Detect which cell encompasses the target text, then output its [x, y] center coordinate. 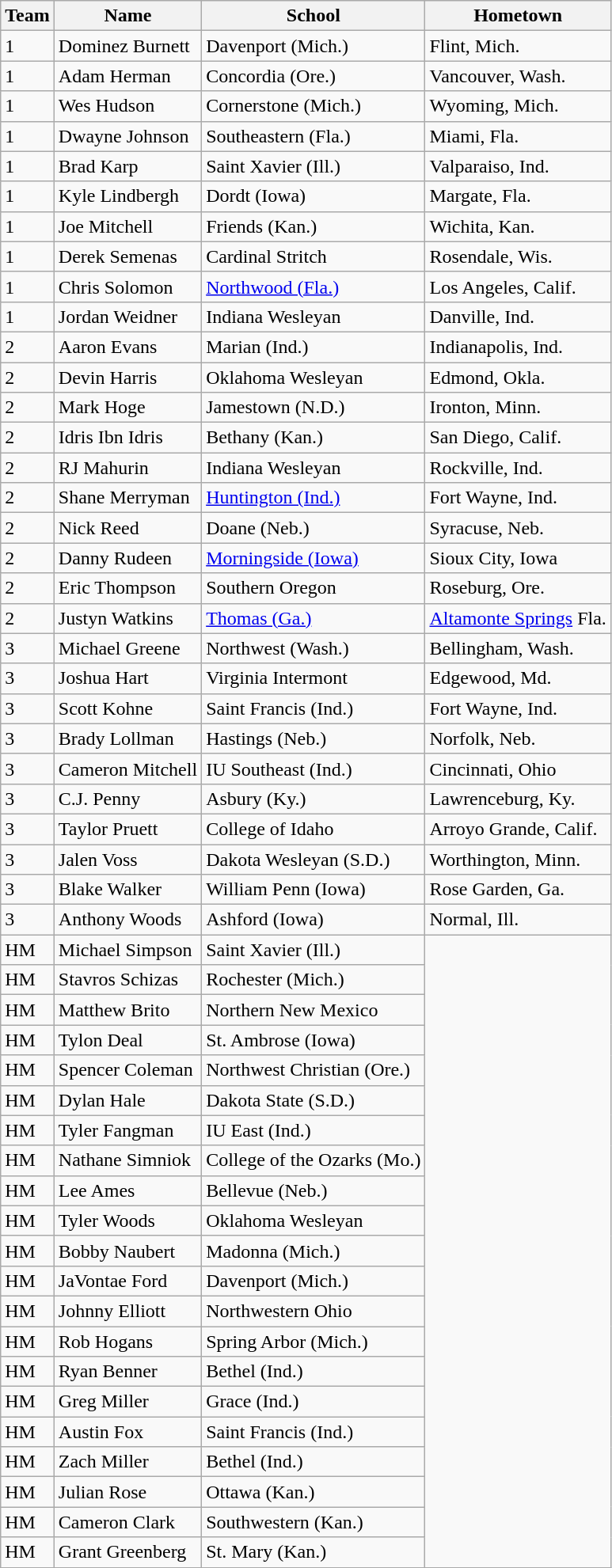
Northwood (Fla.) [314, 287]
Aaron Evans [127, 347]
Northwest Christian (Ore.) [314, 1070]
Austin Fox [127, 1432]
Jalen Voss [127, 859]
Hastings (Neb.) [314, 738]
Nathane Simniok [127, 1160]
Rose Garden, Ga. [518, 890]
Johnny Elliott [127, 1311]
San Diego, Calif. [518, 438]
Rockville, Ind. [518, 468]
Indianapolis, Ind. [518, 347]
Dwayne Johnson [127, 136]
Anthony Woods [127, 920]
Doane (Neb.) [314, 528]
Brady Lollman [127, 738]
Tylon Deal [127, 1040]
Julian Rose [127, 1492]
Wes Hudson [127, 106]
Grace (Ind.) [314, 1402]
School [314, 16]
Southwestern (Kan.) [314, 1522]
Cincinnati, Ohio [518, 769]
St. Ambrose (Iowa) [314, 1040]
Adam Herman [127, 76]
Margate, Fla. [518, 196]
RJ Mahurin [127, 468]
Southern Oregon [314, 588]
Rob Hogans [127, 1342]
Virginia Intermont [314, 678]
St. Mary (Kan.) [314, 1552]
Southeastern (Fla.) [314, 136]
Tyler Woods [127, 1221]
Cameron Mitchell [127, 769]
Hometown [518, 16]
Bellingham, Wash. [518, 648]
Los Angeles, Calif. [518, 287]
Morningside (Iowa) [314, 558]
Eric Thompson [127, 588]
Thomas (Ga.) [314, 618]
Bobby Naubert [127, 1251]
Team [28, 16]
Lawrenceburg, Ky. [518, 799]
Edmond, Okla. [518, 378]
Jamestown (N.D.) [314, 408]
Altamonte Springs Fla. [518, 618]
Normal, Ill. [518, 920]
Valparaiso, Ind. [518, 166]
Blake Walker [127, 890]
Cameron Clark [127, 1522]
Joshua Hart [127, 678]
Bellevue (Neb.) [314, 1190]
Rochester (Mich.) [314, 980]
Idris Ibn Idris [127, 438]
Taylor Pruett [127, 829]
Arroyo Grande, Calif. [518, 829]
Grant Greenberg [127, 1552]
William Penn (Iowa) [314, 890]
Dakota Wesleyan (S.D.) [314, 859]
Ottawa (Kan.) [314, 1492]
C.J. Penny [127, 799]
Michael Greene [127, 648]
Asbury (Ky.) [314, 799]
Roseburg, Ore. [518, 588]
Flint, Mich. [518, 46]
Greg Miller [127, 1402]
Dominez Burnett [127, 46]
Wyoming, Mich. [518, 106]
Zach Miller [127, 1462]
Huntington (Ind.) [314, 498]
Derek Semenas [127, 256]
IU Southeast (Ind.) [314, 769]
Madonna (Mich.) [314, 1251]
Name [127, 16]
JaVontae Ford [127, 1281]
Edgewood, Md. [518, 678]
Chris Solomon [127, 287]
Cardinal Stritch [314, 256]
Kyle Lindbergh [127, 196]
Sioux City, Iowa [518, 558]
College of the Ozarks (Mo.) [314, 1160]
Lee Ames [127, 1190]
Bethany (Kan.) [314, 438]
Mark Hoge [127, 408]
Miami, Fla. [518, 136]
Friends (Kan.) [314, 226]
Michael Simpson [127, 950]
College of Idaho [314, 829]
Syracuse, Neb. [518, 528]
Ryan Benner [127, 1372]
Marian (Ind.) [314, 347]
Concordia (Ore.) [314, 76]
Northern New Mexico [314, 1010]
Worthington, Minn. [518, 859]
Joe Mitchell [127, 226]
Justyn Watkins [127, 618]
Dakota State (S.D.) [314, 1100]
Northwestern Ohio [314, 1311]
Shane Merryman [127, 498]
Vancouver, Wash. [518, 76]
Cornerstone (Mich.) [314, 106]
Stavros Schizas [127, 980]
Norfolk, Neb. [518, 738]
Dylan Hale [127, 1100]
Devin Harris [127, 378]
Danny Rudeen [127, 558]
Spencer Coleman [127, 1070]
Northwest (Wash.) [314, 648]
Matthew Brito [127, 1010]
Danville, Ind. [518, 317]
Ashford (Iowa) [314, 920]
Rosendale, Wis. [518, 256]
Dordt (Iowa) [314, 196]
Spring Arbor (Mich.) [314, 1342]
Ironton, Minn. [518, 408]
Nick Reed [127, 528]
Jordan Weidner [127, 317]
IU East (Ind.) [314, 1130]
Brad Karp [127, 166]
Wichita, Kan. [518, 226]
Scott Kohne [127, 708]
Tyler Fangman [127, 1130]
